Scan for the cell matching the given text and deliver its (X, Y) coordinate at center. 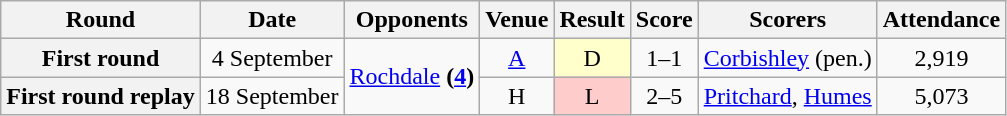
2–5 (664, 96)
Date (272, 20)
4 September (272, 58)
A (517, 58)
Round (101, 20)
Attendance (941, 20)
Venue (517, 20)
18 September (272, 96)
Score (664, 20)
First round replay (101, 96)
H (517, 96)
Rochdale (4) (412, 77)
Result (592, 20)
1–1 (664, 58)
2,919 (941, 58)
Pritchard, Humes (788, 96)
5,073 (941, 96)
First round (101, 58)
Opponents (412, 20)
Corbishley (pen.) (788, 58)
D (592, 58)
L (592, 96)
Scorers (788, 20)
